Return (x, y) of the center of cell containing provided text 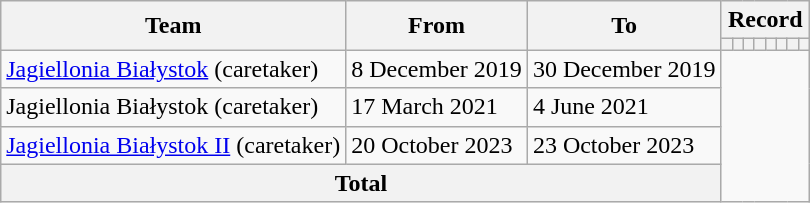
Total (361, 183)
Record (765, 20)
To (624, 26)
17 March 2021 (437, 107)
Jagiellonia Białystok II (caretaker) (174, 145)
8 December 2019 (437, 69)
4 June 2021 (624, 107)
From (437, 26)
30 December 2019 (624, 69)
23 October 2023 (624, 145)
20 October 2023 (437, 145)
Team (174, 26)
